Identify which cell holds the provided text, then report its (X, Y) central coordinate. 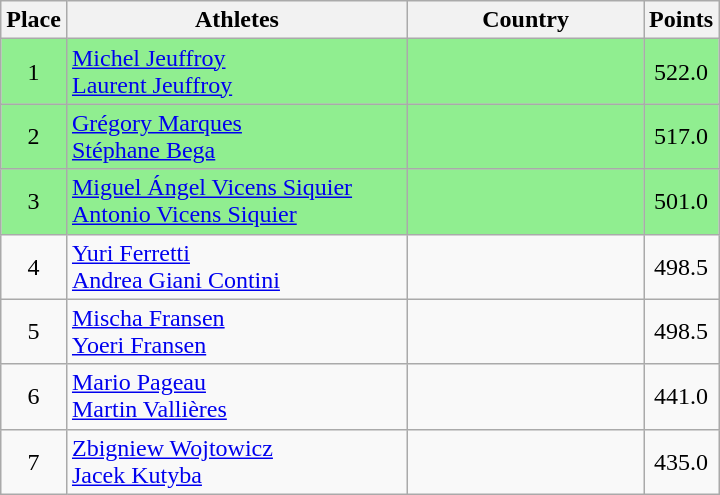
Mischa FransenYoeri Fransen (236, 332)
Athletes (236, 20)
522.0 (682, 72)
435.0 (682, 462)
Yuri FerrettiAndrea Giani Contini (236, 266)
Zbigniew WojtowiczJacek Kutyba (236, 462)
441.0 (682, 396)
517.0 (682, 136)
Miguel Ángel Vicens SiquierAntonio Vicens Siquier (236, 202)
2 (34, 136)
7 (34, 462)
5 (34, 332)
6 (34, 396)
4 (34, 266)
3 (34, 202)
Place (34, 20)
1 (34, 72)
501.0 (682, 202)
Grégory MarquesStéphane Bega (236, 136)
Mario PageauMartin Vallières (236, 396)
Points (682, 20)
Michel JeuffroyLaurent Jeuffroy (236, 72)
Country (526, 20)
